Return [X, Y] of the center of cell containing provided text 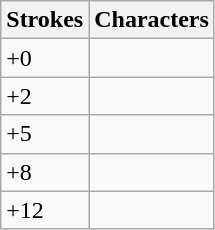
+0 [45, 58]
+5 [45, 134]
+12 [45, 210]
+8 [45, 172]
+2 [45, 96]
Characters [152, 20]
Strokes [45, 20]
